Scan for the cell matching the given text and deliver its (X, Y) coordinate at center. 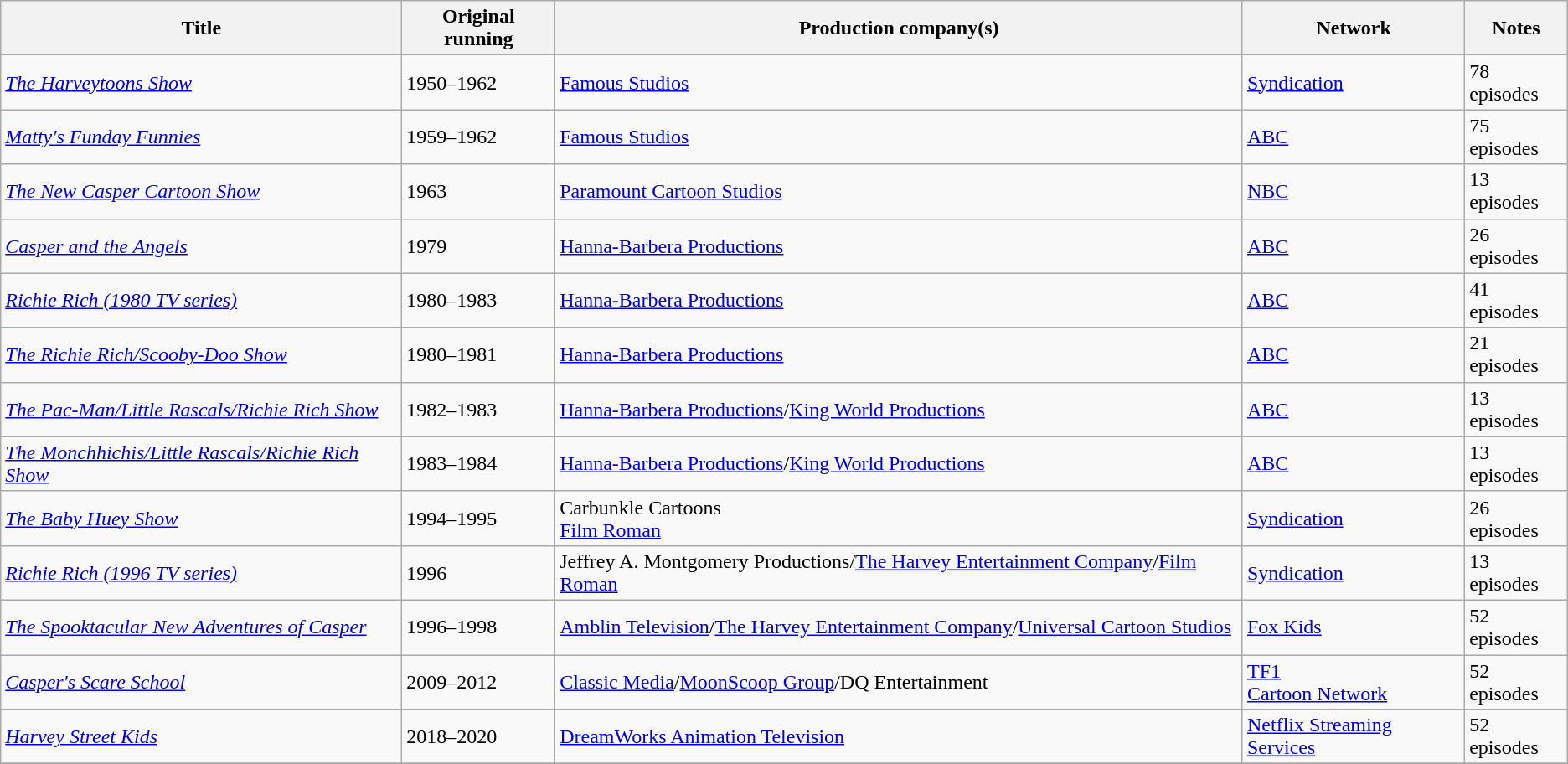
Notes (1516, 28)
1980–1981 (479, 355)
1996–1998 (479, 627)
1983–1984 (479, 464)
Harvey Street Kids (201, 737)
The Spooktacular New Adventures of Casper (201, 627)
Amblin Television/The Harvey Entertainment Company/Universal Cartoon Studios (900, 627)
2009–2012 (479, 682)
Richie Rich (1980 TV series) (201, 300)
Fox Kids (1354, 627)
Matty's Funday Funnies (201, 137)
1994–1995 (479, 518)
1959–1962 (479, 137)
Network (1354, 28)
NBC (1354, 191)
Production company(s) (900, 28)
Netflix Streaming Services (1354, 737)
Casper's Scare School (201, 682)
The Richie Rich/Scooby-Doo Show (201, 355)
TF1Cartoon Network (1354, 682)
1979 (479, 246)
The New Casper Cartoon Show (201, 191)
41 episodes (1516, 300)
Casper and the Angels (201, 246)
2018–2020 (479, 737)
21 episodes (1516, 355)
Paramount Cartoon Studios (900, 191)
The Harveytoons Show (201, 82)
1996 (479, 573)
Carbunkle CartoonsFilm Roman (900, 518)
Richie Rich (1996 TV series) (201, 573)
Title (201, 28)
1982–1983 (479, 409)
DreamWorks Animation Television (900, 737)
78 episodes (1516, 82)
1963 (479, 191)
The Baby Huey Show (201, 518)
75 episodes (1516, 137)
Classic Media/MoonScoop Group/DQ Entertainment (900, 682)
The Pac-Man/Little Rascals/Richie Rich Show (201, 409)
1950–1962 (479, 82)
The Monchhichis/Little Rascals/Richie Rich Show (201, 464)
Jeffrey A. Montgomery Productions/The Harvey Entertainment Company/Film Roman (900, 573)
1980–1983 (479, 300)
Original running (479, 28)
